For the text-containing cell, return its midpoint in [x, y] coordinate format. 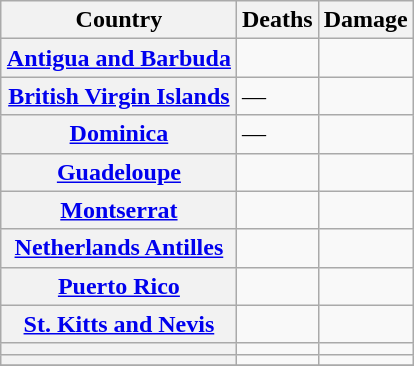
Deaths [277, 20]
St. Kitts and Nevis [118, 324]
Montserrat [118, 210]
Puerto Rico [118, 286]
British Virgin Islands [118, 96]
Dominica [118, 134]
Guadeloupe [118, 172]
Antigua and Barbuda [118, 58]
Damage [366, 20]
Country [118, 20]
Netherlands Antilles [118, 248]
